Provide the [X, Y] coordinate of the cell's center where the given text is located.  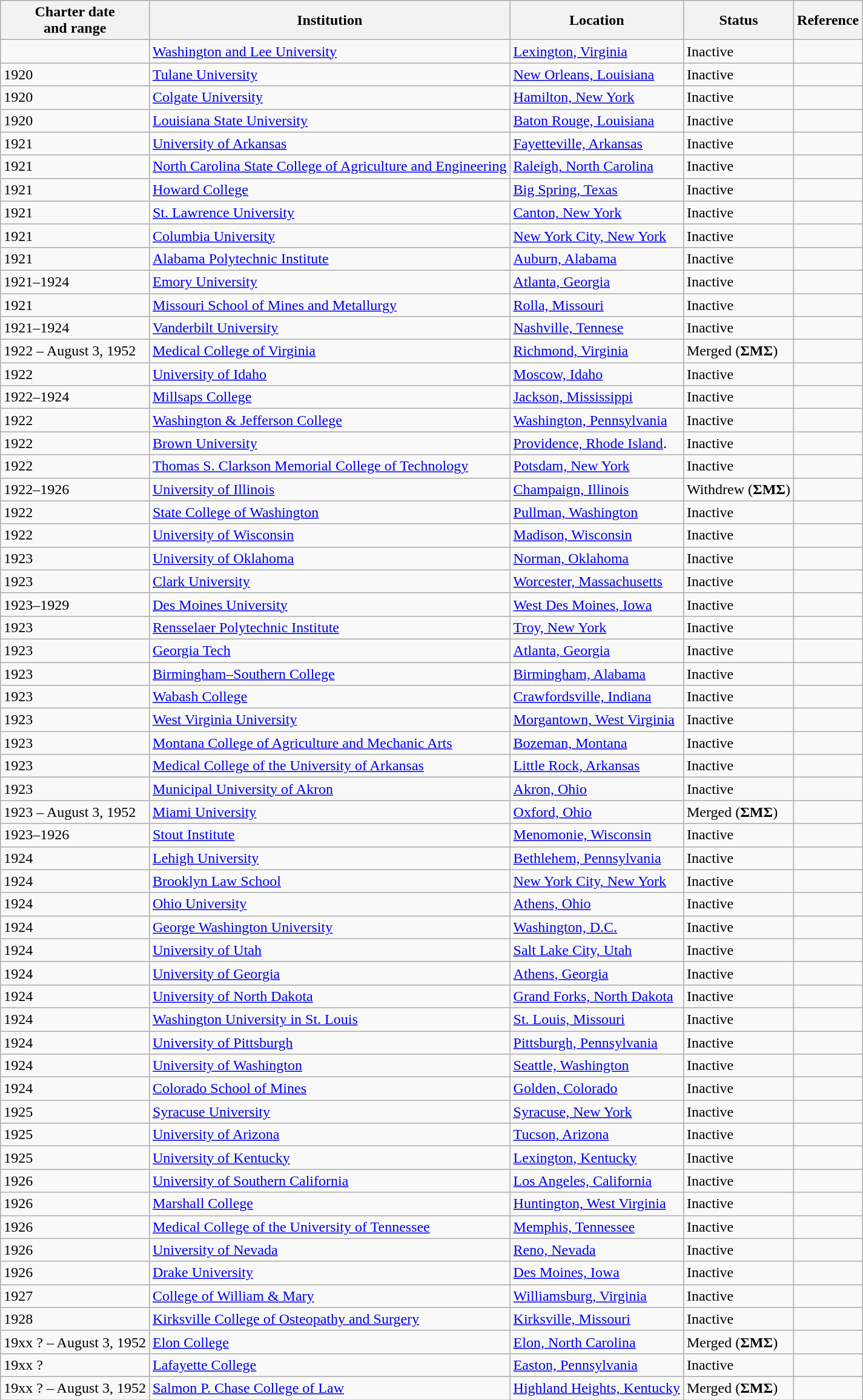
Tucson, Arizona [597, 1135]
Syracuse, New York [597, 1112]
Tulane University [329, 74]
1922 – August 3, 1952 [75, 351]
Clark University [329, 581]
Birmingham–Southern College [329, 674]
Wabash College [329, 697]
Athens, Georgia [597, 973]
University of Arkansas [329, 144]
Withdrew (ΣΜΣ) [738, 489]
1922–1926 [75, 489]
Menomonie, Wisconsin [597, 835]
Charter dateand range [75, 21]
Millsaps College [329, 397]
1928 [75, 1319]
Washington and Lee University [329, 51]
Auburn, Alabama [597, 259]
Morgantown, West Virginia [597, 720]
Rolla, Missouri [597, 305]
West Des Moines, Iowa [597, 604]
Kirksville College of Osteopathy and Surgery [329, 1319]
1923–1929 [75, 604]
University of Washington [329, 1066]
1923 – August 3, 1952 [75, 812]
Lehigh University [329, 858]
Grand Forks, North Dakota [597, 996]
Big Spring, Texas [597, 190]
University of Pittsburgh [329, 1042]
Reno, Nevada [597, 1250]
Madison, Wisconsin [597, 535]
Colgate University [329, 97]
Kirksville, Missouri [597, 1319]
St. Lawrence University [329, 213]
Highland Heights, Kentucky [597, 1388]
Washington University in St. Louis [329, 1019]
Memphis, Tennessee [597, 1227]
Bozeman, Montana [597, 743]
Baton Rouge, Louisiana [597, 121]
State College of Washington [329, 512]
Los Angeles, California [597, 1181]
Georgia Tech [329, 650]
Lafayette College [329, 1365]
Medical College of Virginia [329, 351]
Status [738, 21]
University of Utah [329, 950]
Moscow, Idaho [597, 374]
Syracuse University [329, 1112]
Norman, Oklahoma [597, 558]
Huntington, West Virginia [597, 1204]
Richmond, Virginia [597, 351]
1927 [75, 1296]
Canton, New York [597, 213]
Williamsburg, Virginia [597, 1296]
Potsdam, New York [597, 466]
University of North Dakota [329, 996]
1923–1926 [75, 835]
University of Georgia [329, 973]
Jackson, Mississippi [597, 397]
Marshall College [329, 1204]
Champaign, Illinois [597, 489]
Troy, New York [597, 627]
Nashville, Tennese [597, 328]
Lexington, Virginia [597, 51]
Location [597, 21]
Montana College of Agriculture and Mechanic Arts [329, 743]
Elon College [329, 1342]
Des Moines University [329, 604]
Providence, Rhode Island. [597, 443]
Lexington, Kentucky [597, 1158]
Brown University [329, 443]
St. Louis, Missouri [597, 1019]
Seattle, Washington [597, 1066]
Salmon P. Chase College of Law [329, 1388]
Washington, Pennsylvania [597, 420]
Stout Institute [329, 835]
North Carolina State College of Agriculture and Engineering [329, 167]
Institution [329, 21]
West Virginia University [329, 720]
Drake University [329, 1273]
Reference [828, 21]
Fayetteville, Arkansas [597, 144]
1922–1924 [75, 397]
Brooklyn Law School [329, 881]
Municipal University of Akron [329, 789]
Alabama Polytechnic Institute [329, 259]
University of Wisconsin [329, 535]
Medical College of the University of Tennessee [329, 1227]
Howard College [329, 190]
Oxford, Ohio [597, 812]
George Washington University [329, 927]
Akron, Ohio [597, 789]
Emory University [329, 282]
Washington & Jefferson College [329, 420]
Rensselaer Polytechnic Institute [329, 627]
Golden, Colorado [597, 1089]
Thomas S. Clarkson Memorial College of Technology [329, 466]
University of Illinois [329, 489]
Pittsburgh, Pennsylvania [597, 1042]
Columbia University [329, 236]
Raleigh, North Carolina [597, 167]
Elon, North Carolina [597, 1342]
University of Nevada [329, 1250]
University of Southern California [329, 1181]
Bethlehem, Pennsylvania [597, 858]
Washington, D.C. [597, 927]
Des Moines, Iowa [597, 1273]
Louisiana State University [329, 121]
Colorado School of Mines [329, 1089]
Vanderbilt University [329, 328]
Medical College of the University of Arkansas [329, 766]
Missouri School of Mines and Metallurgy [329, 305]
Worcester, Massachusetts [597, 581]
Salt Lake City, Utah [597, 950]
University of Oklahoma [329, 558]
Athens, Ohio [597, 904]
University of Kentucky [329, 1158]
Pullman, Washington [597, 512]
College of William & Mary [329, 1296]
Hamilton, New York [597, 97]
University of Arizona [329, 1135]
New Orleans, Louisiana [597, 74]
Ohio University [329, 904]
University of Idaho [329, 374]
Easton, Pennsylvania [597, 1365]
19xx ? [75, 1365]
Miami University [329, 812]
Crawfordsville, Indiana [597, 697]
Little Rock, Arkansas [597, 766]
Birmingham, Alabama [597, 674]
